Pinpoint the cell where the given text exists, returning its (x, y) midpoint coordinate. 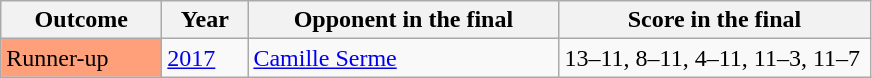
Outcome (82, 20)
Runner-up (82, 58)
13–11, 8–11, 4–11, 11–3, 11–7 (714, 58)
Camille Serme (404, 58)
Year (205, 20)
Score in the final (714, 20)
2017 (205, 58)
Opponent in the final (404, 20)
